Capture the cell that displays the provided text and extract its (X, Y) central coordinate. 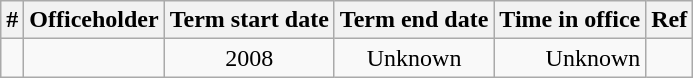
Officeholder (94, 20)
Term start date (249, 20)
Time in office (570, 20)
2008 (249, 58)
Term end date (414, 20)
Ref (670, 20)
# (12, 20)
